Extract the (x, y) coordinate from the center of the cell holding the provided text.  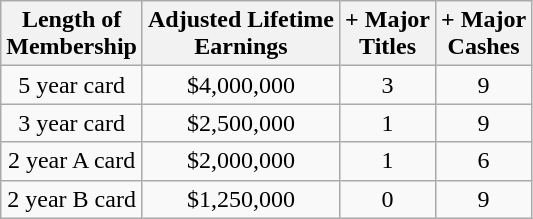
+ MajorCashes (484, 34)
2 year B card (72, 199)
$2,000,000 (240, 161)
$4,000,000 (240, 85)
+ MajorTitles (388, 34)
3 year card (72, 123)
Adjusted LifetimeEarnings (240, 34)
0 (388, 199)
3 (388, 85)
5 year card (72, 85)
6 (484, 161)
2 year A card (72, 161)
$2,500,000 (240, 123)
$1,250,000 (240, 199)
Length ofMembership (72, 34)
